Capture the cell that displays the provided text and extract its [x, y] central coordinate. 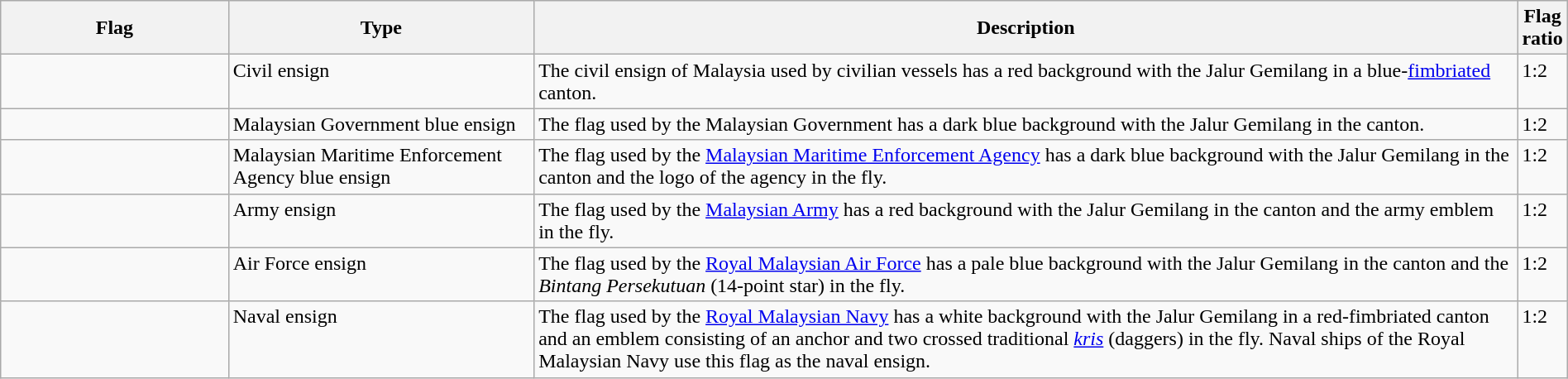
Flag [114, 28]
Malaysian Government blue ensign [380, 124]
Malaysian Maritime Enforcement Agency blue ensign [380, 167]
Naval ensign [380, 339]
The flag used by the Malaysian Army has a red background with the Jalur Gemilang in the canton and the army emblem in the fly. [1025, 220]
Type [380, 28]
Description [1025, 28]
Army ensign [380, 220]
Flag ratio [1542, 28]
The flag used by the Malaysian Government has a dark blue background with the Jalur Gemilang in the canton. [1025, 124]
Civil ensign [380, 81]
Air Force ensign [380, 275]
The civil ensign of Malaysia used by civilian vessels has a red background with the Jalur Gemilang in a blue-fimbriated canton. [1025, 81]
